Return the (x, y) coordinate for the center point of the cell that contains the specified text.  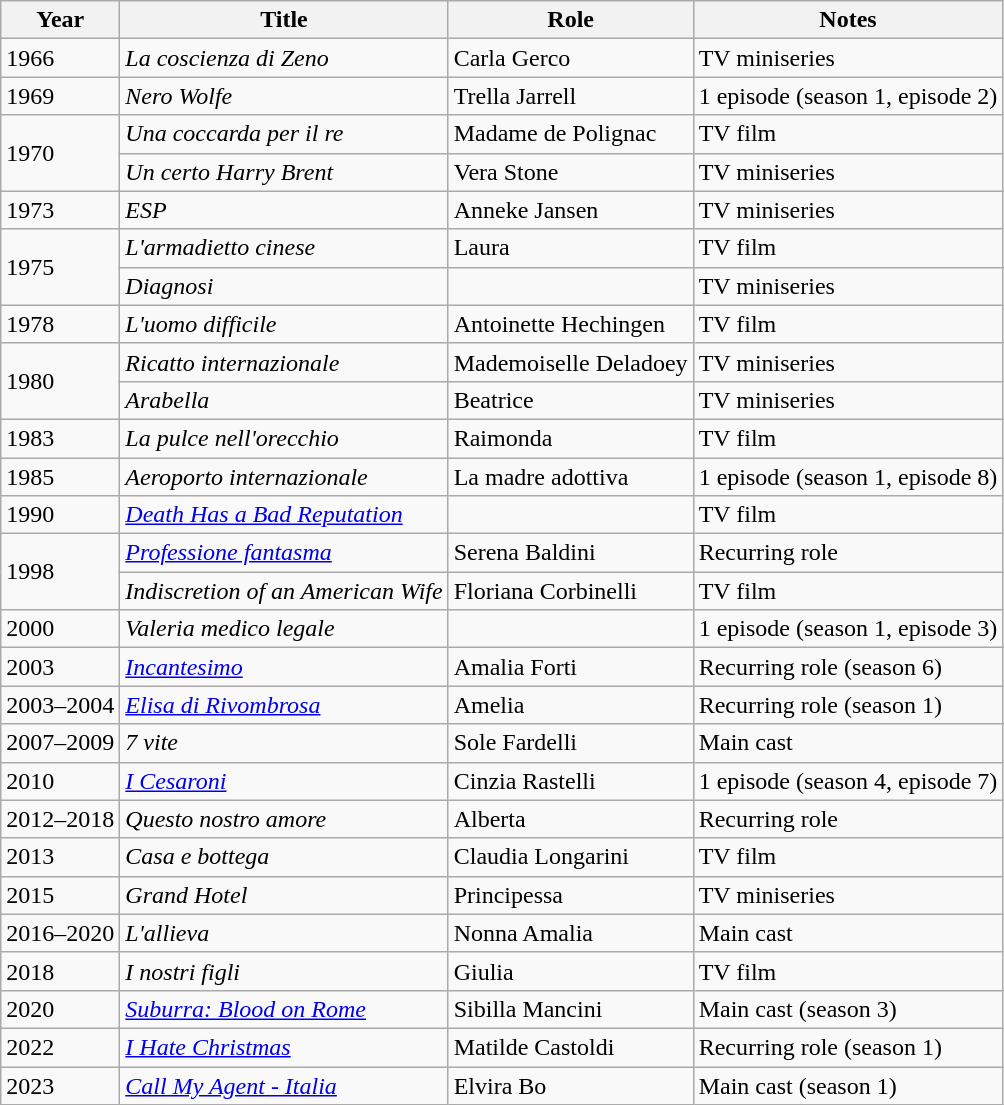
1975 (60, 267)
7 vite (284, 743)
Antoinette Hechingen (570, 324)
Beatrice (570, 400)
Amelia (570, 705)
Main cast (season 1) (848, 1085)
Principessa (570, 895)
Serena Baldini (570, 553)
Notes (848, 20)
Alberta (570, 819)
2003–2004 (60, 705)
Carla Gerco (570, 58)
Sole Fardelli (570, 743)
Nero Wolfe (284, 96)
Elvira Bo (570, 1085)
1980 (60, 381)
Claudia Longarini (570, 857)
2013 (60, 857)
1969 (60, 96)
Casa e bottega (284, 857)
1970 (60, 153)
Raimonda (570, 438)
Trella Jarrell (570, 96)
Professione fantasma (284, 553)
Elisa di Rivombrosa (284, 705)
Role (570, 20)
2003 (60, 667)
La pulce nell'orecchio (284, 438)
1 episode (season 1, episode 2) (848, 96)
1 episode (season 1, episode 8) (848, 477)
1 episode (season 1, episode 3) (848, 629)
Indiscretion of an American Wife (284, 591)
Diagnosi (284, 286)
Aeroporto internazionale (284, 477)
1966 (60, 58)
2020 (60, 1009)
2000 (60, 629)
Death Has a Bad Reputation (284, 515)
I nostri figli (284, 971)
Vera Stone (570, 172)
1990 (60, 515)
Anneke Jansen (570, 210)
1985 (60, 477)
2022 (60, 1047)
Questo nostro amore (284, 819)
Incantesimo (284, 667)
I Hate Christmas (284, 1047)
2018 (60, 971)
Call My Agent - Italia (284, 1085)
Laura (570, 248)
Grand Hotel (284, 895)
Arabella (284, 400)
I Cesaroni (284, 781)
Recurring role (season 6) (848, 667)
1 episode (season 4, episode 7) (848, 781)
1973 (60, 210)
1998 (60, 572)
Mademoiselle Deladoey (570, 362)
L'armadietto cinese (284, 248)
Amalia Forti (570, 667)
La coscienza di Zeno (284, 58)
Floriana Corbinelli (570, 591)
Title (284, 20)
2007–2009 (60, 743)
Year (60, 20)
2012–2018 (60, 819)
La madre adottiva (570, 477)
Main cast (season 3) (848, 1009)
Cinzia Rastelli (570, 781)
Giulia (570, 971)
Valeria medico legale (284, 629)
Matilde Castoldi (570, 1047)
Madame de Polignac (570, 134)
1978 (60, 324)
L'uomo difficile (284, 324)
Ricatto internazionale (284, 362)
Nonna Amalia (570, 933)
Una coccarda per il re (284, 134)
1983 (60, 438)
2010 (60, 781)
Un certo Harry Brent (284, 172)
ESP (284, 210)
2015 (60, 895)
Sibilla Mancini (570, 1009)
Suburra: Blood on Rome (284, 1009)
2023 (60, 1085)
2016–2020 (60, 933)
L'allieva (284, 933)
